From the cell containing the given text, extract its center point as (X, Y) coordinate. 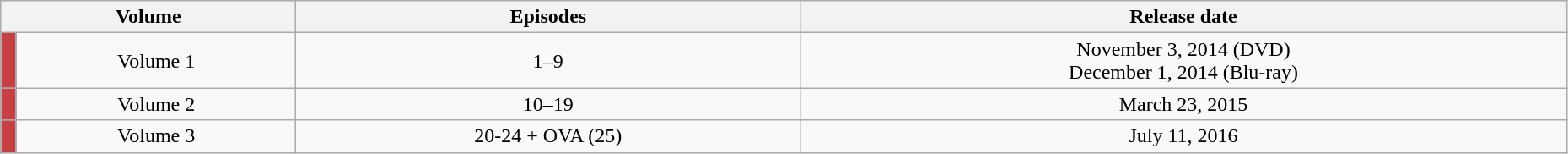
November 3, 2014 (DVD)December 1, 2014 (Blu-ray) (1184, 61)
July 11, 2016 (1184, 136)
Episodes (548, 17)
10–19 (548, 104)
20-24 + OVA (25) (548, 136)
Volume 1 (156, 61)
Volume (148, 17)
March 23, 2015 (1184, 104)
1–9 (548, 61)
Release date (1184, 17)
Volume 3 (156, 136)
Volume 2 (156, 104)
